From the cell containing the given text, extract its center point as (X, Y) coordinate. 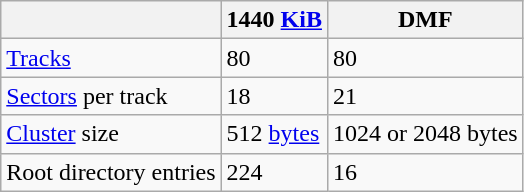
Tracks (111, 58)
DMF (425, 20)
1440 KiB (274, 20)
18 (274, 96)
1024 or 2048 bytes (425, 134)
21 (425, 96)
Sectors per track (111, 96)
16 (425, 172)
512 bytes (274, 134)
224 (274, 172)
Root directory entries (111, 172)
Cluster size (111, 134)
